Find where the given text appears and provide that cell's center as (x, y) coordinate. 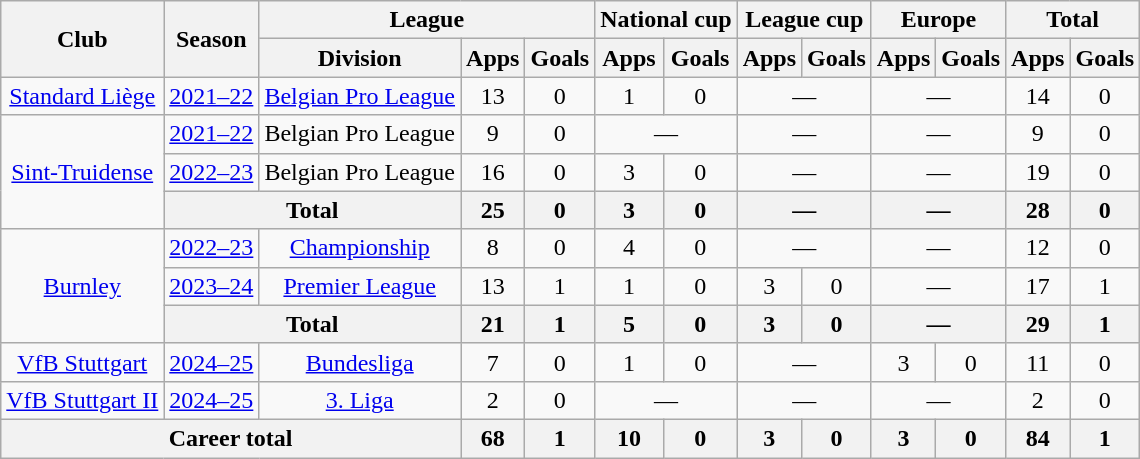
Club (82, 39)
16 (493, 172)
League cup (804, 20)
19 (1038, 172)
17 (1038, 286)
2023–24 (212, 286)
Premier League (360, 286)
29 (1038, 324)
National cup (666, 20)
Season (212, 39)
Division (360, 58)
Championship (360, 248)
5 (629, 324)
25 (493, 210)
VfB Stuttgart II (82, 400)
14 (1038, 96)
21 (493, 324)
Europe (938, 20)
Burnley (82, 286)
Career total (231, 438)
7 (493, 362)
VfB Stuttgart (82, 362)
12 (1038, 248)
4 (629, 248)
10 (629, 438)
3. Liga (360, 400)
11 (1038, 362)
8 (493, 248)
League (427, 20)
Standard Liège (82, 96)
28 (1038, 210)
Sint-Truidense (82, 172)
84 (1038, 438)
Bundesliga (360, 362)
68 (493, 438)
